Return [X, Y] of the center of cell containing provided text 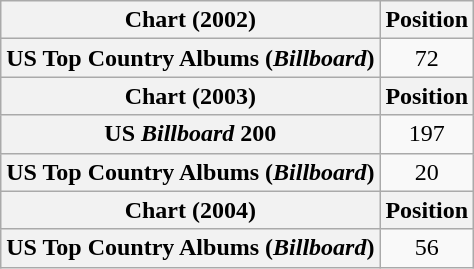
72 [427, 58]
US Billboard 200 [190, 134]
Chart (2003) [190, 96]
20 [427, 172]
56 [427, 248]
Chart (2002) [190, 20]
Chart (2004) [190, 210]
197 [427, 134]
